Scan for the cell matching the given text and deliver its (X, Y) coordinate at center. 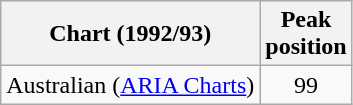
Peakposition (306, 34)
99 (306, 85)
Australian (ARIA Charts) (130, 85)
Chart (1992/93) (130, 34)
